Determine the [x, y] coordinate at the center of the cell enclosing the given text.  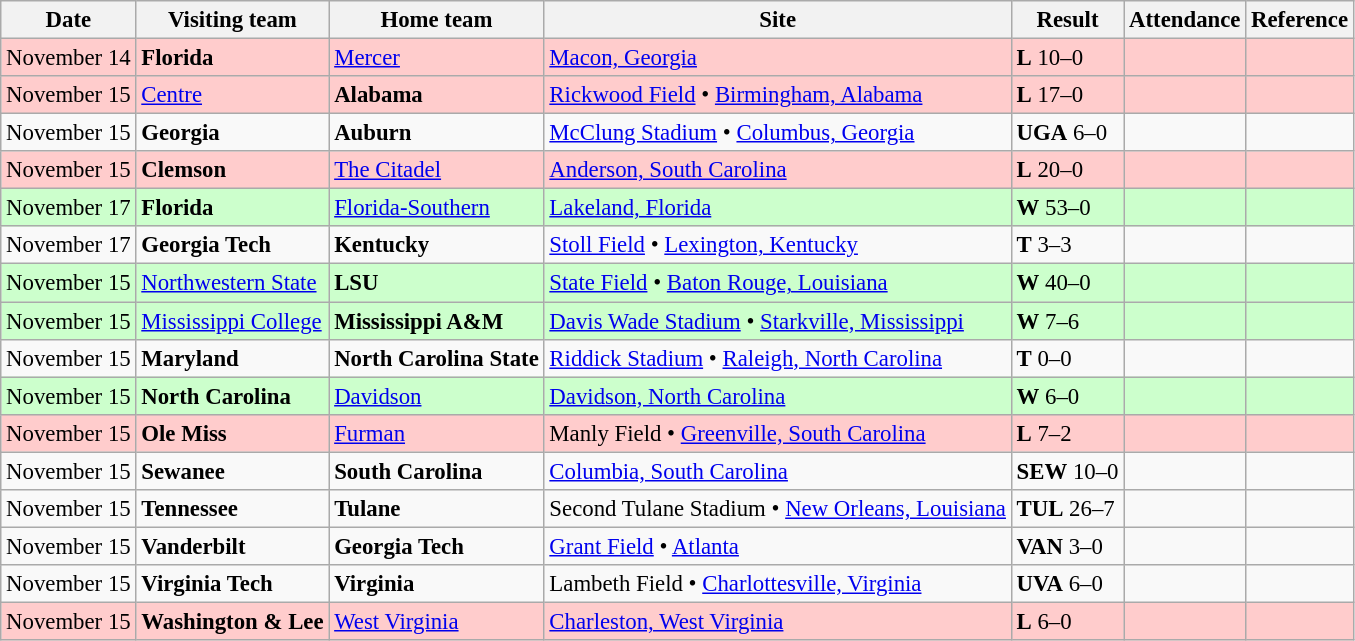
Virginia Tech [232, 584]
West Virginia [436, 621]
Home team [436, 20]
Auburn [436, 133]
Florida-Southern [436, 208]
LSU [436, 283]
Georgia [232, 133]
Second Tulane Stadium • New Orleans, Louisiana [778, 509]
L 7–2 [1067, 433]
Tulane [436, 509]
Charleston, West Virginia [778, 621]
Northwestern State [232, 283]
Davidson, North Carolina [778, 396]
Anderson, South Carolina [778, 170]
T 3–3 [1067, 245]
McClung Stadium • Columbus, Georgia [778, 133]
Lakeland, Florida [778, 208]
State Field • Baton Rouge, Louisiana [778, 283]
North Carolina State [436, 358]
November 14 [68, 58]
Site [778, 20]
Davis Wade Stadium • Starkville, Mississippi [778, 321]
Manly Field • Greenville, South Carolina [778, 433]
Mercer [436, 58]
Stoll Field • Lexington, Kentucky [778, 245]
Ole Miss [232, 433]
Washington & Lee [232, 621]
Reference [1300, 20]
Rickwood Field • Birmingham, Alabama [778, 95]
Mississippi College [232, 321]
Grant Field • Atlanta [778, 546]
Macon, Georgia [778, 58]
L 6–0 [1067, 621]
Furman [436, 433]
Date [68, 20]
W 53–0 [1067, 208]
UVA 6–0 [1067, 584]
Clemson [232, 170]
Visiting team [232, 20]
Virginia [436, 584]
Davidson [436, 396]
Mississippi A&M [436, 321]
Attendance [1185, 20]
L 10–0 [1067, 58]
SEW 10–0 [1067, 471]
L 20–0 [1067, 170]
W 6–0 [1067, 396]
Tennessee [232, 509]
T 0–0 [1067, 358]
Columbia, South Carolina [778, 471]
South Carolina [436, 471]
Vanderbilt [232, 546]
Centre [232, 95]
Maryland [232, 358]
Lambeth Field • Charlottesville, Virginia [778, 584]
Kentucky [436, 245]
Result [1067, 20]
Sewanee [232, 471]
North Carolina [232, 396]
The Citadel [436, 170]
UGA 6–0 [1067, 133]
Riddick Stadium • Raleigh, North Carolina [778, 358]
L 17–0 [1067, 95]
Alabama [436, 95]
TUL 26–7 [1067, 509]
W 40–0 [1067, 283]
W 7–6 [1067, 321]
VAN 3–0 [1067, 546]
